Return (x, y) of the center of cell containing provided text 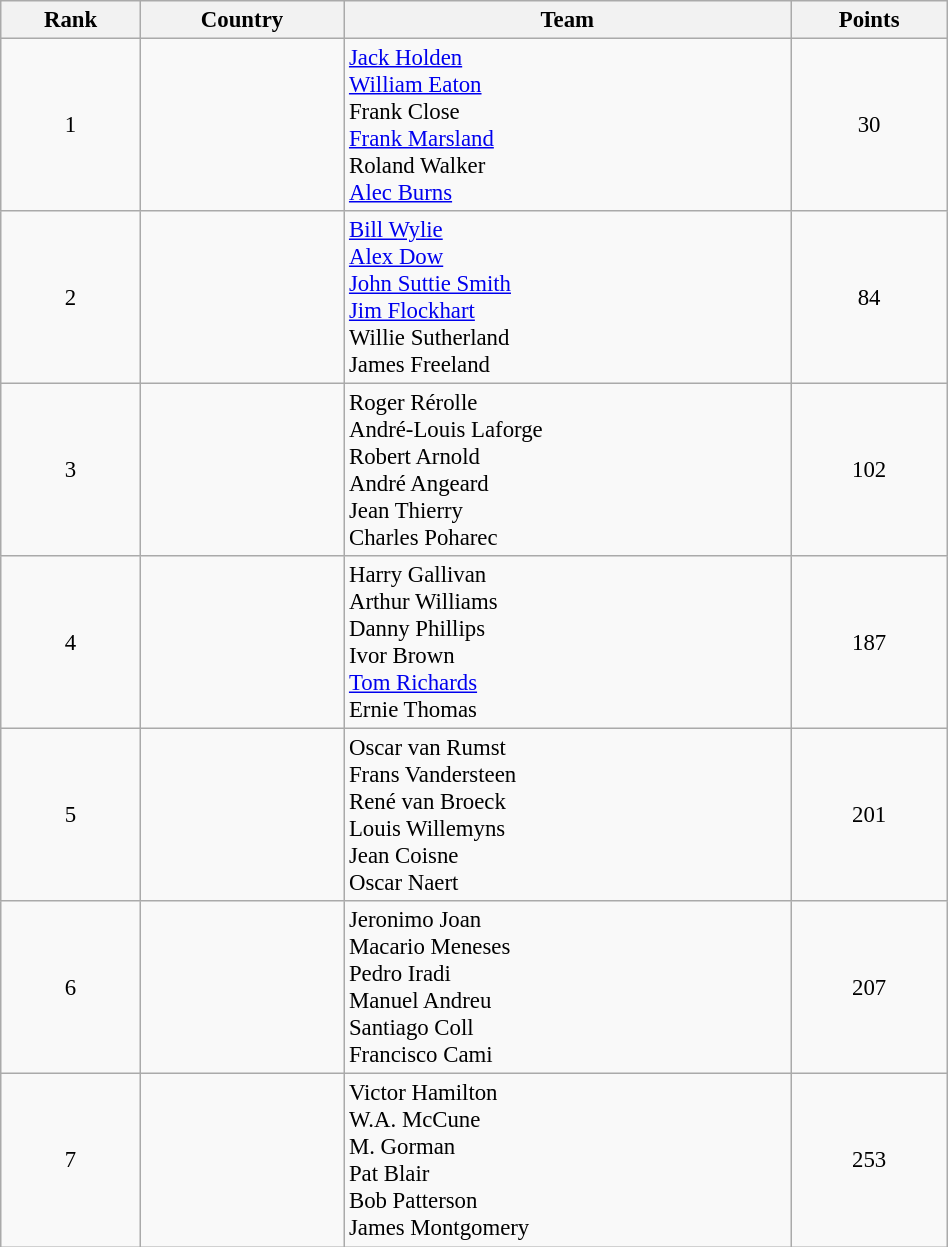
Rank (71, 20)
5 (71, 816)
187 (869, 642)
207 (869, 988)
Bill WylieAlex DowJohn Suttie SmithJim FlockhartWillie SutherlandJames Freeland (568, 298)
6 (71, 988)
Harry GallivanArthur WilliamsDanny PhillipsIvor BrownTom RichardsErnie Thomas (568, 642)
2 (71, 298)
253 (869, 1160)
Points (869, 20)
Roger RérolleAndré-Louis LaforgeRobert ArnoldAndré AngeardJean ThierryCharles Poharec (568, 470)
102 (869, 470)
3 (71, 470)
Country (242, 20)
Oscar van RumstFrans VandersteenRené van BroeckLouis WillemynsJean CoisneOscar Naert (568, 816)
4 (71, 642)
Team (568, 20)
201 (869, 816)
1 (71, 126)
30 (869, 126)
Jack HoldenWilliam EatonFrank CloseFrank MarslandRoland WalkerAlec Burns (568, 126)
7 (71, 1160)
Victor HamiltonW.A. McCuneM. GormanPat BlairBob PattersonJames Montgomery (568, 1160)
84 (869, 298)
Jeronimo JoanMacario MenesesPedro IradiManuel AndreuSantiago CollFrancisco Cami (568, 988)
